Provide the (x, y) coordinate of the cell's center where the given text is located.  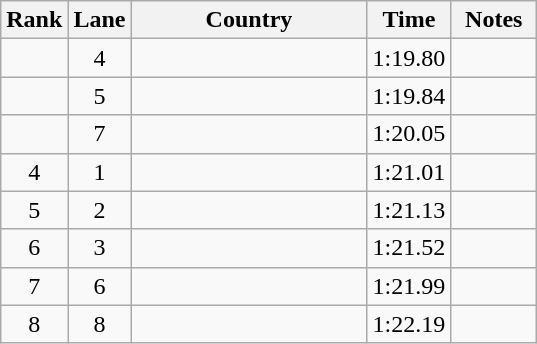
2 (100, 210)
1:21.13 (409, 210)
1 (100, 172)
Time (409, 20)
Country (249, 20)
Notes (494, 20)
1:21.01 (409, 172)
1:19.84 (409, 96)
Lane (100, 20)
1:21.99 (409, 286)
1:19.80 (409, 58)
1:22.19 (409, 324)
3 (100, 248)
1:21.52 (409, 248)
1:20.05 (409, 134)
Rank (34, 20)
